Locate the cell with the specified text and output its (X, Y) center coordinate. 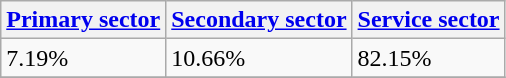
Secondary sector (259, 20)
Primary sector (84, 20)
82.15% (428, 58)
Service sector (428, 20)
7.19% (84, 58)
10.66% (259, 58)
